Find where the given text appears and provide that cell's center as (X, Y) coordinate. 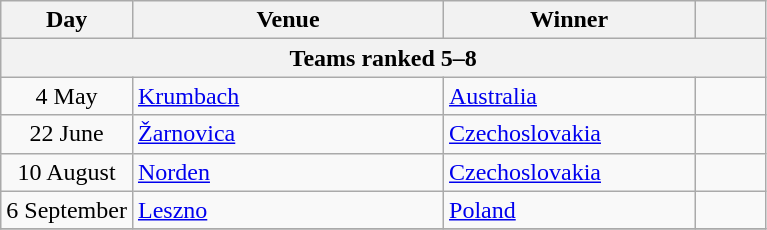
4 May (67, 96)
Poland (570, 210)
6 September (67, 210)
Leszno (288, 210)
Krumbach (288, 96)
Venue (288, 20)
Australia (570, 96)
22 June (67, 134)
Winner (570, 20)
Žarnovica (288, 134)
10 August (67, 172)
Teams ranked 5–8 (384, 58)
Day (67, 20)
Norden (288, 172)
